Extract the (x, y) coordinate from the center of the cell holding the provided text.  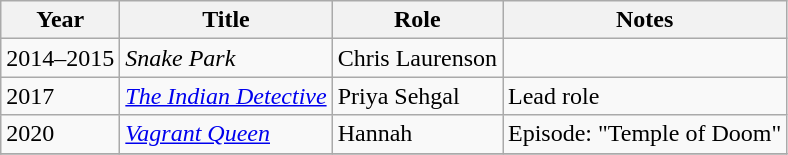
Title (226, 20)
The Indian Detective (226, 96)
Role (417, 20)
2020 (60, 134)
Notes (644, 20)
Priya Sehgal (417, 96)
2014–2015 (60, 58)
2017 (60, 96)
Episode: "Temple of Doom" (644, 134)
Snake Park (226, 58)
Vagrant Queen (226, 134)
Lead role (644, 96)
Year (60, 20)
Chris Laurenson (417, 58)
Hannah (417, 134)
